Extract the (x, y) coordinate from the center of the cell holding the provided text.  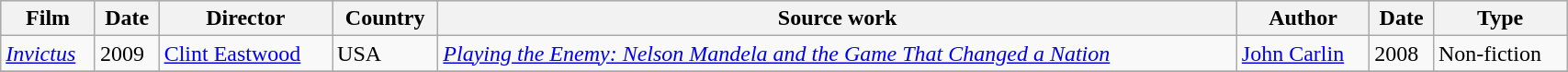
Country (386, 18)
Director (245, 18)
Non-fiction (1499, 54)
Source work (838, 18)
Type (1499, 18)
2009 (127, 54)
Playing the Enemy: Nelson Mandela and the Game That Changed a Nation (838, 54)
Clint Eastwood (245, 54)
Author (1303, 18)
John Carlin (1303, 54)
Invictus (48, 54)
Film (48, 18)
2008 (1402, 54)
USA (386, 54)
